Output the (x, y) coordinate of the center of the cell containing the given text.  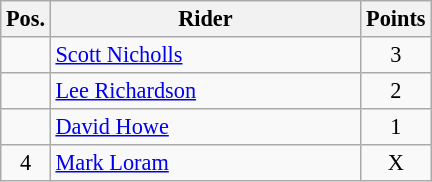
Pos. (26, 19)
X (396, 162)
1 (396, 126)
Points (396, 19)
2 (396, 90)
Lee Richardson (205, 90)
Mark Loram (205, 162)
4 (26, 162)
3 (396, 55)
Scott Nicholls (205, 55)
Rider (205, 19)
David Howe (205, 126)
